Return the [X, Y] coordinate for the center point of the cell that contains the specified text.  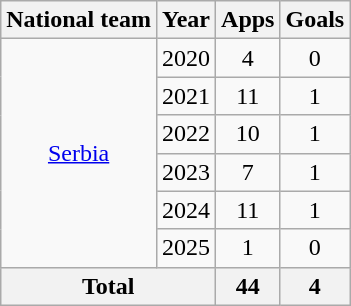
National team [79, 20]
Goals [315, 20]
2022 [186, 134]
10 [248, 134]
2024 [186, 210]
Apps [248, 20]
Serbia [79, 153]
44 [248, 286]
2025 [186, 248]
7 [248, 172]
2023 [186, 172]
2020 [186, 58]
2021 [186, 96]
Year [186, 20]
Total [108, 286]
